Scan for the cell matching the given text and deliver its (x, y) coordinate at center. 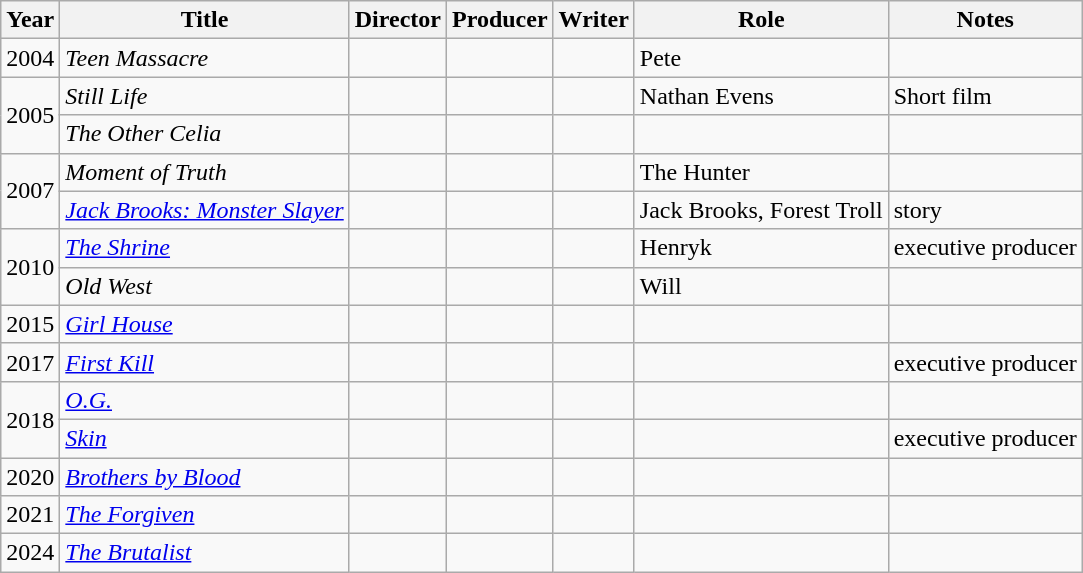
Girl House (204, 324)
Producer (500, 20)
2020 (30, 477)
Title (204, 20)
Director (398, 20)
2015 (30, 324)
Still Life (204, 96)
Moment of Truth (204, 172)
Jack Brooks, Forest Troll (761, 210)
Short film (985, 96)
The Other Celia (204, 134)
2018 (30, 419)
2005 (30, 115)
2017 (30, 362)
2004 (30, 58)
The Shrine (204, 248)
The Brutalist (204, 553)
Henryk (761, 248)
The Forgiven (204, 515)
Writer (594, 20)
Jack Brooks: Monster Slayer (204, 210)
Teen Massacre (204, 58)
Role (761, 20)
First Kill (204, 362)
O.G. (204, 400)
2021 (30, 515)
Notes (985, 20)
2024 (30, 553)
The Hunter (761, 172)
Old West (204, 286)
Year (30, 20)
Pete (761, 58)
Will (761, 286)
Nathan Evens (761, 96)
2007 (30, 191)
Skin (204, 438)
story (985, 210)
2010 (30, 267)
Brothers by Blood (204, 477)
